Locate the cell with the specified text and output its [X, Y] center coordinate. 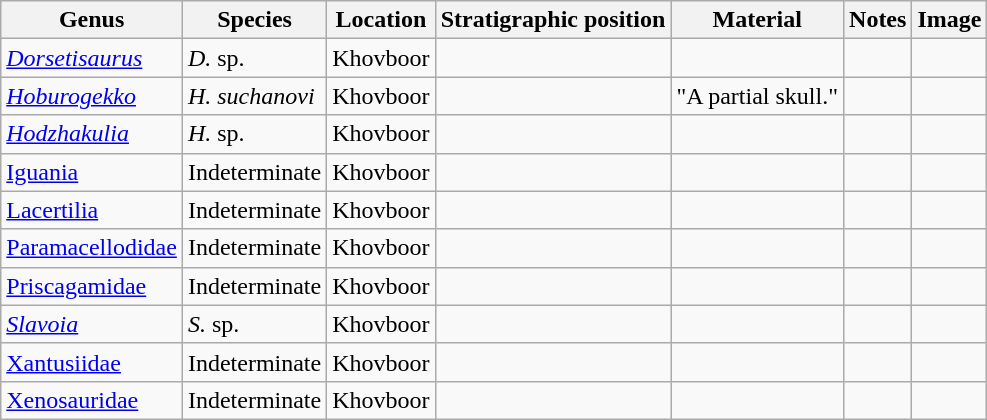
S. sp. [254, 324]
H. sp. [254, 134]
Hoburogekko [92, 96]
Dorsetisaurus [92, 58]
"A partial skull." [758, 96]
Xenosauridae [92, 400]
Location [381, 20]
D. sp. [254, 58]
Material [758, 20]
Xantusiidae [92, 362]
Lacertilia [92, 210]
Slavoia [92, 324]
Paramacellodidae [92, 248]
Iguania [92, 172]
Priscagamidae [92, 286]
Species [254, 20]
Hodzhakulia [92, 134]
Genus [92, 20]
Stratigraphic position [553, 20]
H. suchanovi [254, 96]
Notes [878, 20]
Image [950, 20]
